Determine the [x, y] coordinate at the center of the cell enclosing the given text.  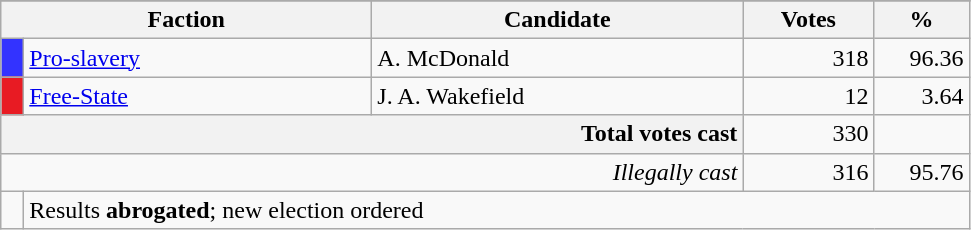
Illegally cast [372, 172]
95.76 [922, 172]
Results abrogated; new election ordered [496, 210]
3.64 [922, 96]
A. McDonald [558, 58]
Candidate [558, 20]
Votes [808, 20]
318 [808, 58]
Faction [186, 20]
Pro-slavery [198, 58]
% [922, 20]
316 [808, 172]
Free-State [198, 96]
J. A. Wakefield [558, 96]
12 [808, 96]
Total votes cast [372, 134]
96.36 [922, 58]
330 [808, 134]
